Scan for the cell matching the given text and deliver its [X, Y] coordinate at center. 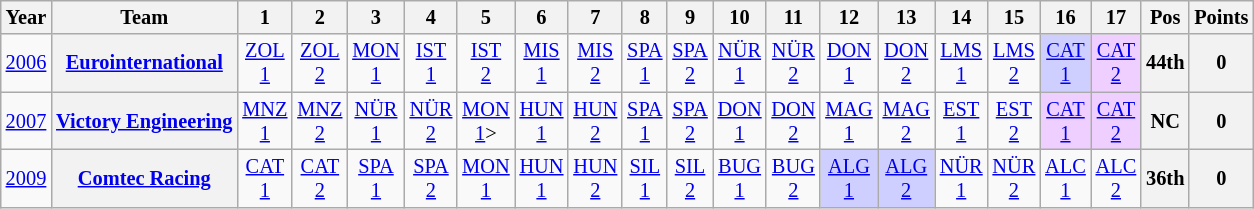
36th [1165, 178]
MIS2 [595, 63]
MON1> [486, 121]
6 [542, 17]
Pos [1165, 17]
MNZ2 [320, 121]
5 [486, 17]
MNZ1 [264, 121]
MAG2 [906, 121]
SIL1 [644, 178]
ALC2 [1116, 178]
15 [1014, 17]
3 [376, 17]
ALC1 [1065, 178]
SIL2 [690, 178]
ALG2 [906, 178]
Eurointernational [144, 63]
Victory Engineering [144, 121]
2006 [26, 63]
NC [1165, 121]
EST2 [1014, 121]
MAG1 [848, 121]
13 [906, 17]
Year [26, 17]
MIS1 [542, 63]
14 [962, 17]
1 [264, 17]
17 [1116, 17]
11 [793, 17]
Comtec Racing [144, 178]
LMS1 [962, 63]
LMS2 [1014, 63]
7 [595, 17]
ALG1 [848, 178]
BUG1 [740, 178]
IST2 [486, 63]
4 [432, 17]
44th [1165, 63]
ZOL2 [320, 63]
16 [1065, 17]
2 [320, 17]
IST1 [432, 63]
10 [740, 17]
2007 [26, 121]
BUG2 [793, 178]
EST1 [962, 121]
2009 [26, 178]
Team [144, 17]
12 [848, 17]
Points [1221, 17]
8 [644, 17]
9 [690, 17]
ZOL1 [264, 63]
